Return [X, Y] of the center of cell containing provided text 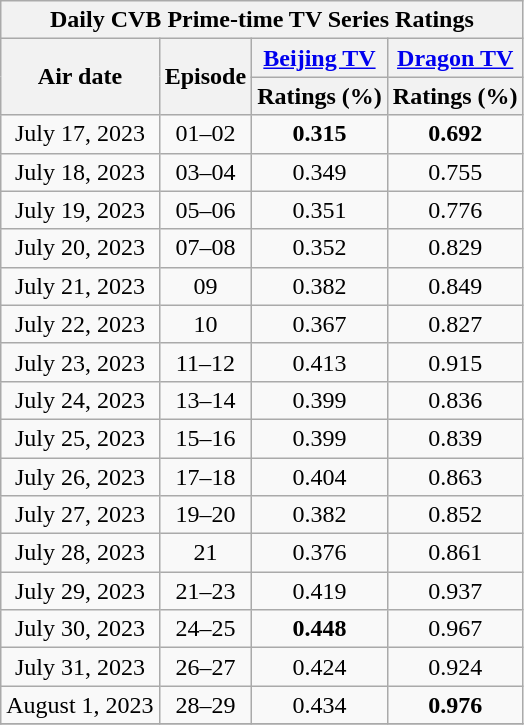
26–27 [205, 667]
July 24, 2023 [80, 400]
0.692 [455, 134]
July 21, 2023 [80, 286]
0.836 [455, 400]
11–12 [205, 362]
10 [205, 324]
Episode [205, 77]
24–25 [205, 629]
0.315 [320, 134]
07–08 [205, 248]
0.915 [455, 362]
0.351 [320, 210]
0.861 [455, 553]
28–29 [205, 705]
0.413 [320, 362]
Daily CVB Prime-time TV Series Ratings [262, 20]
21 [205, 553]
Air date [80, 77]
0.776 [455, 210]
03–04 [205, 172]
July 22, 2023 [80, 324]
0.755 [455, 172]
0.849 [455, 286]
0.967 [455, 629]
July 27, 2023 [80, 515]
0.839 [455, 438]
09 [205, 286]
July 30, 2023 [80, 629]
0.419 [320, 591]
05–06 [205, 210]
0.924 [455, 667]
July 23, 2023 [80, 362]
July 26, 2023 [80, 477]
19–20 [205, 515]
0.863 [455, 477]
17–18 [205, 477]
July 17, 2023 [80, 134]
0.424 [320, 667]
0.852 [455, 515]
July 18, 2023 [80, 172]
July 25, 2023 [80, 438]
July 28, 2023 [80, 553]
13–14 [205, 400]
July 19, 2023 [80, 210]
0.937 [455, 591]
21–23 [205, 591]
0.827 [455, 324]
0.434 [320, 705]
01–02 [205, 134]
July 20, 2023 [80, 248]
0.352 [320, 248]
July 31, 2023 [80, 667]
Dragon TV [455, 58]
0.367 [320, 324]
0.829 [455, 248]
0.448 [320, 629]
0.376 [320, 553]
0.349 [320, 172]
15–16 [205, 438]
0.404 [320, 477]
July 29, 2023 [80, 591]
0.976 [455, 705]
August 1, 2023 [80, 705]
Beijing TV [320, 58]
